Capture the cell that displays the provided text and extract its (x, y) central coordinate. 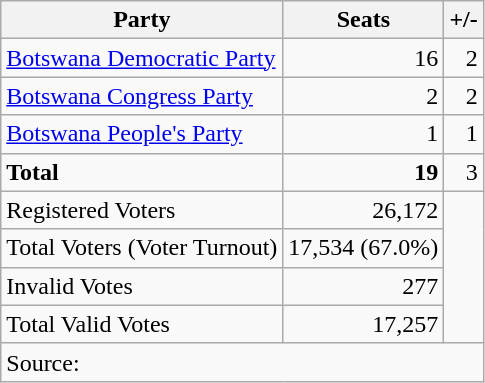
Total (142, 172)
Botswana Congress Party (142, 96)
3 (464, 172)
Source: (242, 362)
Botswana Democratic Party (142, 58)
17,257 (364, 324)
Total Valid Votes (142, 324)
Registered Voters (142, 210)
Total Voters (Voter Turnout) (142, 248)
19 (364, 172)
+/- (464, 20)
Party (142, 20)
17,534 (67.0%) (364, 248)
26,172 (364, 210)
Botswana People's Party (142, 134)
277 (364, 286)
16 (364, 58)
Seats (364, 20)
Invalid Votes (142, 286)
